Pinpoint the cell where the given text exists, returning its [x, y] midpoint coordinate. 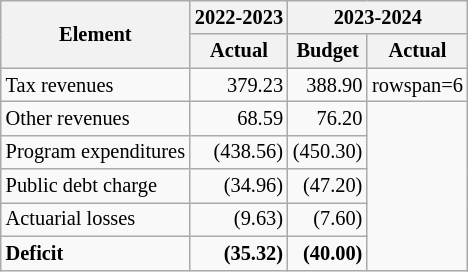
rowspan=6 [417, 85]
Deficit [96, 253]
(35.32) [239, 253]
(34.96) [239, 186]
(9.63) [239, 219]
2023-2024 [378, 17]
379.23 [239, 85]
(47.20) [328, 186]
68.59 [239, 118]
(7.60) [328, 219]
Actuarial losses [96, 219]
2022-2023 [239, 17]
Tax revenues [96, 85]
Program expenditures [96, 152]
(438.56) [239, 152]
(40.00) [328, 253]
388.90 [328, 85]
Other revenues [96, 118]
(450.30) [328, 152]
76.20 [328, 118]
Element [96, 34]
Budget [328, 51]
Public debt charge [96, 186]
